Pinpoint the cell where the given text exists, returning its [x, y] midpoint coordinate. 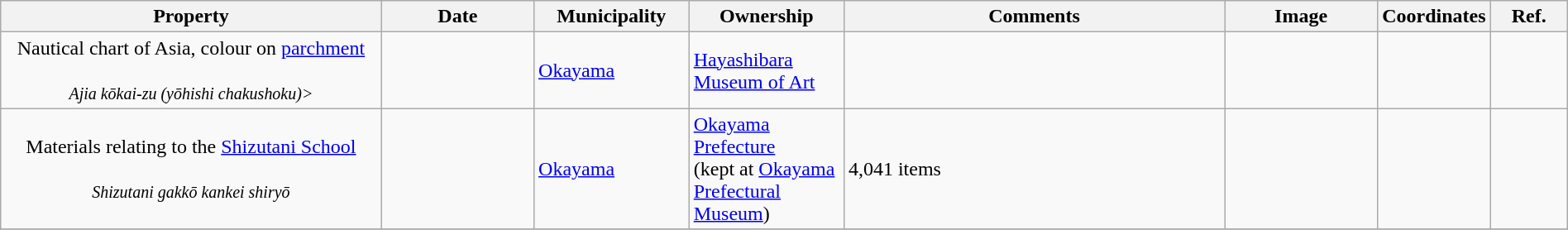
Materials relating to the Shizutani SchoolShizutani gakkō kankei shiryō [191, 169]
Nautical chart of Asia, colour on parchmentAjia kōkai-zu (yōhishi chakushoku)> [191, 70]
Coordinates [1434, 17]
Ref. [1528, 17]
Hayashibara Museum of Art [766, 70]
Image [1302, 17]
Ownership [766, 17]
Property [191, 17]
Okayama Prefecture(kept at Okayama Prefectural Museum) [766, 169]
Comments [1034, 17]
4,041 items [1034, 169]
Date [457, 17]
Municipality [612, 17]
